Scan for the cell matching the given text and deliver its [x, y] coordinate at center. 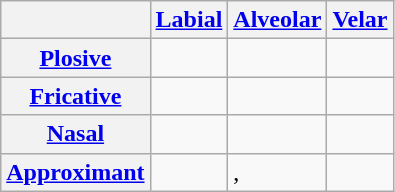
Labial [189, 20]
Alveolar [278, 20]
Plosive [76, 58]
Velar [360, 20]
Nasal [76, 134]
Fricative [76, 96]
Approximant [76, 172]
, [278, 172]
